Search for the cell housing the specified text and yield its [x, y] center coordinate. 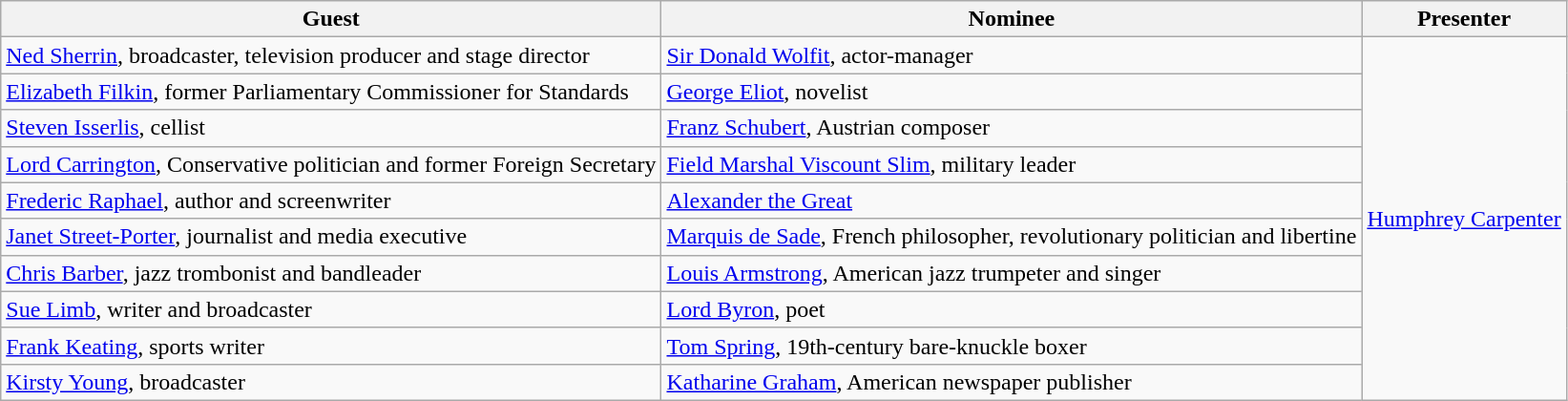
Janet Street-Porter, journalist and media executive [331, 237]
Kirsty Young, broadcaster [331, 382]
Lord Byron, poet [1012, 309]
Katharine Graham, American newspaper publisher [1012, 382]
Ned Sherrin, broadcaster, television producer and stage director [331, 55]
Marquis de Sade, French philosopher, revolutionary politician and libertine [1012, 237]
Field Marshal Viscount Slim, military leader [1012, 164]
Nominee [1012, 19]
Humphrey Carpenter [1464, 220]
Louis Armstrong, American jazz trumpeter and singer [1012, 273]
Elizabeth Filkin, former Parliamentary Commissioner for Standards [331, 92]
Steven Isserlis, cellist [331, 128]
Tom Spring, 19th-century bare-knuckle boxer [1012, 346]
Chris Barber, jazz trombonist and bandleader [331, 273]
Lord Carrington, Conservative politician and former Foreign Secretary [331, 164]
Frank Keating, sports writer [331, 346]
Presenter [1464, 19]
Guest [331, 19]
Sir Donald Wolfit, actor-manager [1012, 55]
Franz Schubert, Austrian composer [1012, 128]
George Eliot, novelist [1012, 92]
Alexander the Great [1012, 200]
Sue Limb, writer and broadcaster [331, 309]
Frederic Raphael, author and screenwriter [331, 200]
